Find where the given text appears and provide that cell's center as (X, Y) coordinate. 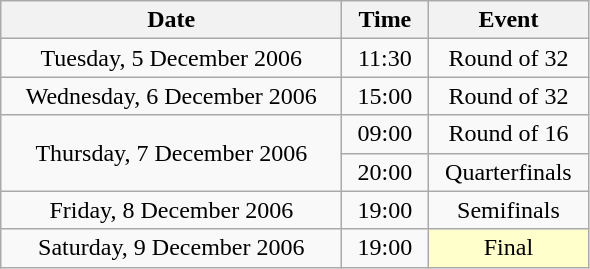
Thursday, 7 December 2006 (172, 153)
Tuesday, 5 December 2006 (172, 58)
Time (385, 20)
Semifinals (508, 210)
Final (508, 248)
Wednesday, 6 December 2006 (172, 96)
Friday, 8 December 2006 (172, 210)
Round of 16 (508, 134)
Date (172, 20)
Quarterfinals (508, 172)
20:00 (385, 172)
15:00 (385, 96)
11:30 (385, 58)
Saturday, 9 December 2006 (172, 248)
09:00 (385, 134)
Event (508, 20)
